Search for the cell housing the specified text and yield its [x, y] center coordinate. 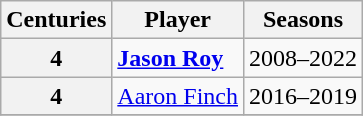
Seasons [304, 20]
Centuries [56, 20]
Aaron Finch [178, 96]
Jason Roy [178, 58]
2016–2019 [304, 96]
Player [178, 20]
2008–2022 [304, 58]
